For the text-containing cell, return its midpoint in (X, Y) coordinate format. 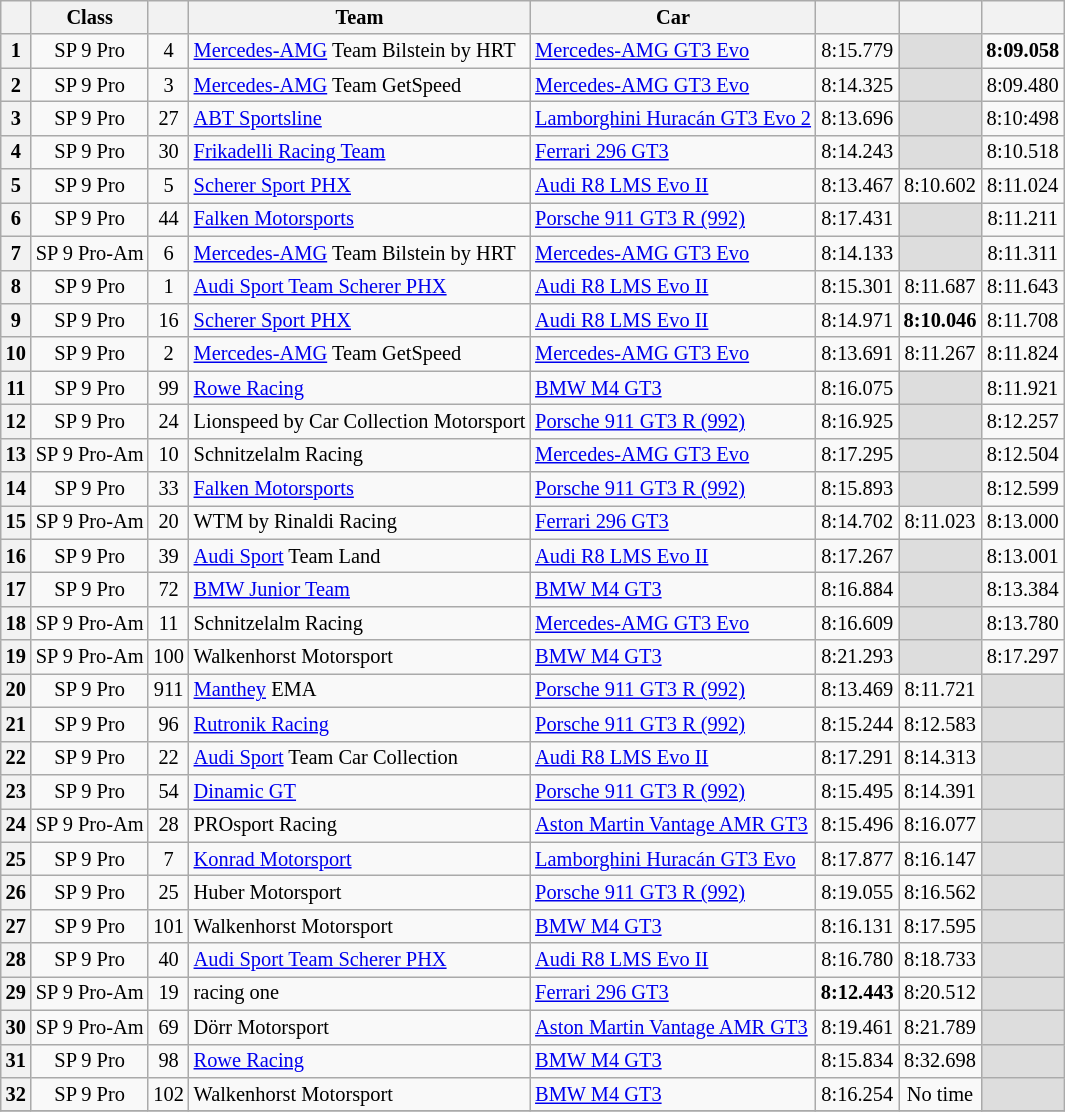
Konrad Motorsport (360, 859)
8:14.243 (858, 152)
8:13.696 (858, 118)
racing one (360, 993)
69 (168, 1027)
8:11.643 (1022, 287)
8:17.431 (858, 219)
8:17.267 (858, 556)
54 (168, 791)
18 (16, 623)
Lionspeed by Car Collection Motorsport (360, 421)
8:19.055 (858, 892)
Audi Sport Team Car Collection (360, 758)
29 (16, 993)
72 (168, 589)
8:12.443 (858, 993)
8:11.721 (940, 690)
Class (90, 17)
8:14.133 (858, 253)
8:16.780 (858, 960)
8:16.254 (858, 1094)
8:09.480 (1022, 85)
96 (168, 724)
44 (168, 219)
101 (168, 926)
ABT Sportsline (360, 118)
98 (168, 1061)
9 (16, 320)
8:12.583 (940, 724)
8:15.834 (858, 1061)
8:14.702 (858, 522)
8:10.046 (940, 320)
8:17.291 (858, 758)
8:16.131 (858, 926)
WTM by Rinaldi Racing (360, 522)
8:16.925 (858, 421)
8:20.512 (940, 993)
8:17.595 (940, 926)
Team (360, 17)
8:17.877 (858, 859)
33 (168, 489)
8:11.267 (940, 354)
8:11.824 (1022, 354)
8:10:498 (1022, 118)
Lamborghini Huracán GT3 Evo (673, 859)
8:15.779 (858, 51)
Manthey EMA (360, 690)
PROsport Racing (360, 825)
8:13.469 (858, 690)
Audi Sport Team Land (360, 556)
39 (168, 556)
BMW Junior Team (360, 589)
8:11.023 (940, 522)
8:18.733 (940, 960)
8:11.708 (1022, 320)
99 (168, 388)
8:11.211 (1022, 219)
17 (16, 589)
8:19.461 (858, 1027)
No time (940, 1094)
8:16.077 (940, 825)
8:14.391 (940, 791)
Huber Motorsport (360, 892)
8:09.058 (1022, 51)
Dörr Motorsport (360, 1027)
8 (16, 287)
12 (16, 421)
8:21.293 (858, 657)
8:14.325 (858, 85)
8:16.075 (858, 388)
8:14.313 (940, 758)
8:17.297 (1022, 657)
8:12.599 (1022, 489)
8:17.295 (858, 455)
14 (16, 489)
8:11.024 (1022, 186)
8:32.698 (940, 1061)
8:15.244 (858, 724)
8:13.780 (1022, 623)
26 (16, 892)
8:10.518 (1022, 152)
31 (16, 1061)
8:16.147 (940, 859)
8:11.687 (940, 287)
8:13.691 (858, 354)
8:13.467 (858, 186)
100 (168, 657)
8:16.609 (858, 623)
Lamborghini Huracán GT3 Evo 2 (673, 118)
8:15.301 (858, 287)
8:12.257 (1022, 421)
8:11.311 (1022, 253)
8:15.495 (858, 791)
8:21.789 (940, 1027)
102 (168, 1094)
8:13.001 (1022, 556)
8:10.602 (940, 186)
911 (168, 690)
8:12.504 (1022, 455)
Car (673, 17)
8:11.921 (1022, 388)
13 (16, 455)
Dinamic GT (360, 791)
8:13.000 (1022, 522)
8:16.562 (940, 892)
8:14.971 (858, 320)
8:15.893 (858, 489)
32 (16, 1094)
8:15.496 (858, 825)
23 (16, 791)
21 (16, 724)
40 (168, 960)
8:16.884 (858, 589)
8:13.384 (1022, 589)
Frikadelli Racing Team (360, 152)
15 (16, 522)
Rutronik Racing (360, 724)
